Scan for the cell matching the given text and deliver its [x, y] coordinate at center. 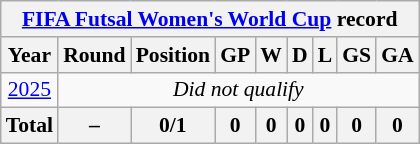
FIFA Futsal Women's World Cup record [210, 19]
Year [30, 55]
GS [356, 55]
Round [94, 55]
D [300, 55]
– [94, 126]
Total [30, 126]
L [326, 55]
Position [173, 55]
GA [398, 55]
Did not qualify [238, 90]
GP [235, 55]
W [271, 55]
2025 [30, 90]
0/1 [173, 126]
